Locate the cell with the specified text and output its [x, y] center coordinate. 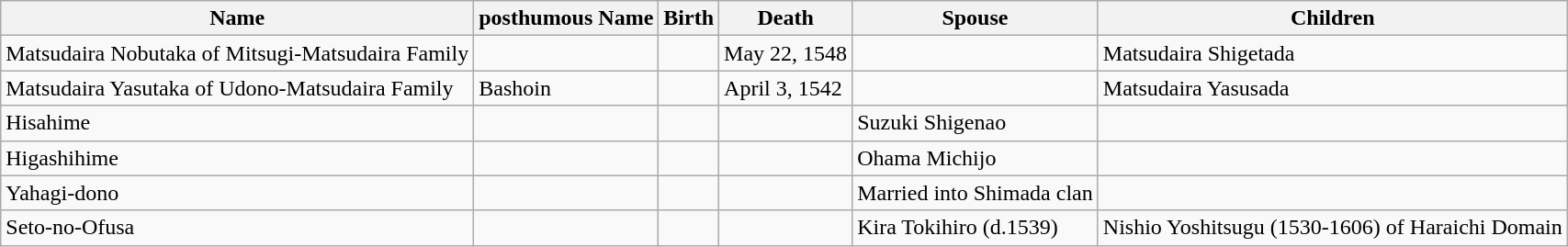
Bashoin [566, 88]
Higashihime [237, 158]
Spouse [976, 18]
Matsudaira Yasusada [1332, 88]
Birth [689, 18]
May 22, 1548 [786, 53]
Nishio Yoshitsugu (1530-1606) of Haraichi Domain [1332, 228]
Name [237, 18]
April 3, 1542 [786, 88]
Seto-no-Ofusa [237, 228]
Matsudaira Yasutaka of Udono-Matsudaira Family [237, 88]
posthumous Name [566, 18]
Hisahime [237, 123]
Yahagi-dono [237, 193]
Death [786, 18]
Suzuki Shigenao [976, 123]
Kira Tokihiro (d.1539) [976, 228]
Ohama Michijo [976, 158]
Children [1332, 18]
Matsudaira Nobutaka of Mitsugi-Matsudaira Family [237, 53]
Married into Shimada clan [976, 193]
Matsudaira Shigetada [1332, 53]
